Locate the cell with the specified text and output its [X, Y] center coordinate. 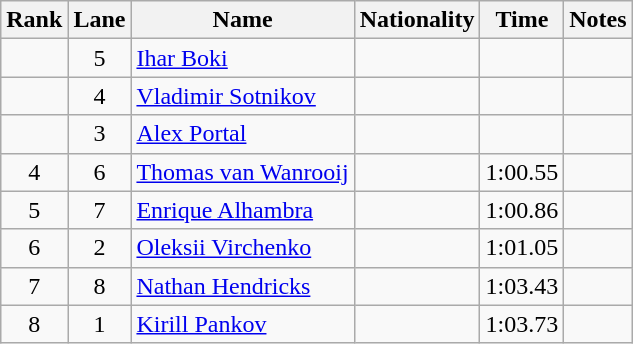
Time [522, 20]
1 [100, 324]
1:03.73 [522, 324]
Alex Portal [242, 134]
1:00.55 [522, 172]
1:01.05 [522, 248]
Oleksii Virchenko [242, 248]
2 [100, 248]
Nathan Hendricks [242, 286]
Lane [100, 20]
3 [100, 134]
Ihar Boki [242, 58]
1:03.43 [522, 286]
Notes [598, 20]
Kirill Pankov [242, 324]
Vladimir Sotnikov [242, 96]
Enrique Alhambra [242, 210]
Name [242, 20]
Thomas van Wanrooij [242, 172]
Rank [34, 20]
1:00.86 [522, 210]
Nationality [417, 20]
